From the cell containing the given text, extract its center point as (x, y) coordinate. 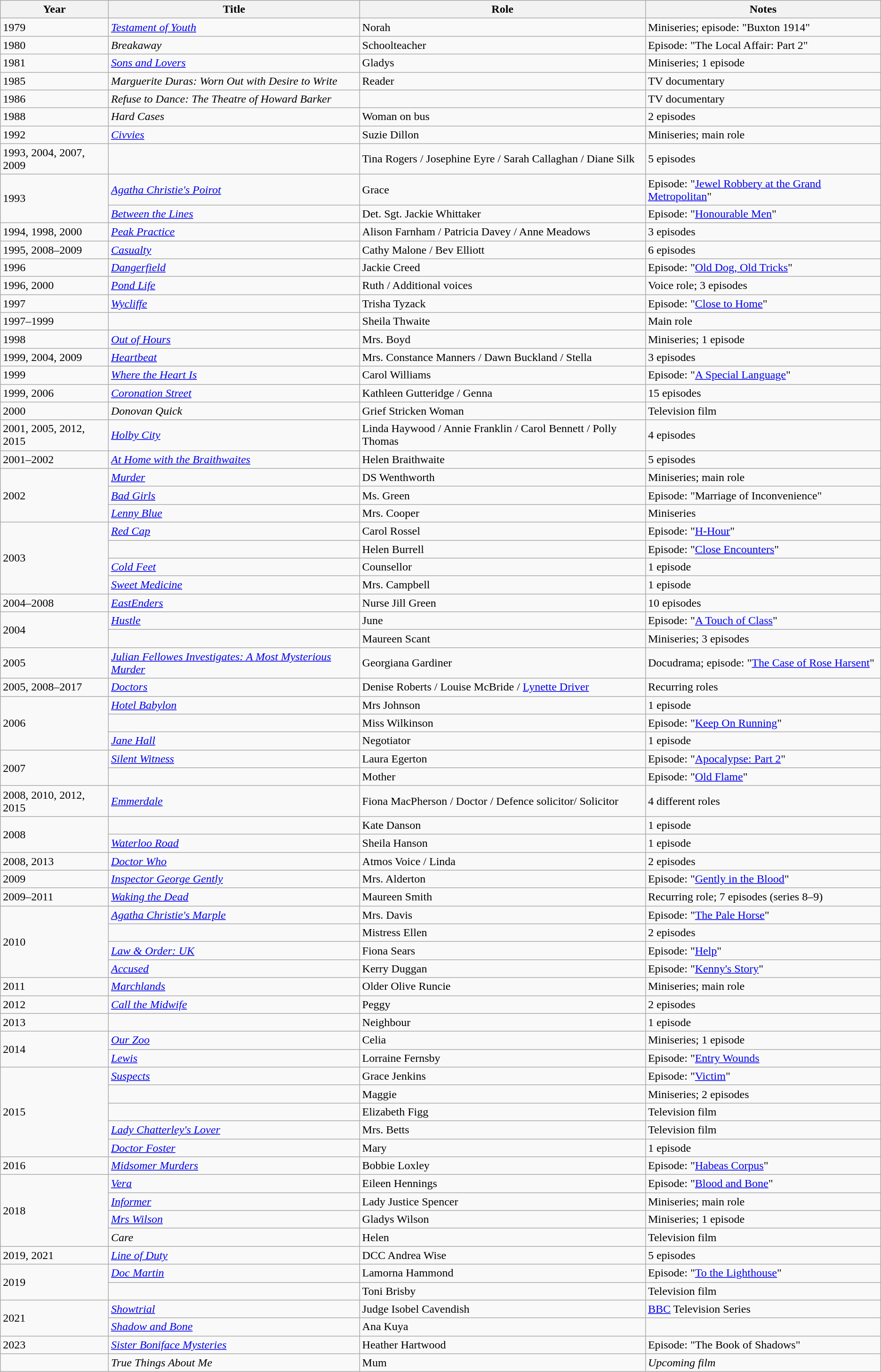
1999 (55, 375)
2009–2011 (55, 897)
Mrs. Betts (503, 1130)
2023 (55, 1345)
DS Wenthworth (503, 477)
2000 (55, 411)
1996, 2000 (55, 286)
Elizabeth Figg (503, 1112)
2001, 2005, 2012, 2015 (55, 435)
Hustle (234, 621)
True Things About Me (234, 1363)
Episode: "To the Lighthouse" (763, 1273)
1993, 2004, 2007, 2009 (55, 159)
Laura Egerton (503, 759)
Helen Burrell (503, 549)
Care (234, 1237)
2005, 2008–2017 (55, 687)
Sheila Hanson (503, 843)
2008, 2010, 2012, 2015 (55, 801)
Ana Kuya (503, 1327)
Maggie (503, 1094)
1981 (55, 63)
Episode: "Gently in the Blood" (763, 879)
10 episodes (763, 603)
Georgiana Gardiner (503, 663)
1997 (55, 304)
Mrs. Campbell (503, 585)
Murder (234, 477)
Mrs Johnson (503, 705)
Kate Danson (503, 825)
Ms. Green (503, 495)
Inspector George Gently (234, 879)
2021 (55, 1318)
Mrs. Cooper (503, 513)
Lady Chatterley's Lover (234, 1130)
Peak Practice (234, 232)
Breakaway (234, 45)
Nurse Jill Green (503, 603)
Sheila Thwaite (503, 321)
1993 (55, 199)
1996 (55, 268)
Recurring role; 7 episodes (series 8–9) (763, 897)
Episode: "Close to Home" (763, 304)
Tina Rogers / Josephine Eyre / Sarah Callaghan / Diane Silk (503, 159)
Julian Fellowes Investigates: A Most Mysterious Murder (234, 663)
Red Cap (234, 531)
2001–2002 (55, 459)
Grace Jenkins (503, 1076)
Call the Midwife (234, 1004)
Atmos Voice / Linda (503, 861)
Episode: "The Local Affair: Part 2" (763, 45)
2010 (55, 942)
Episode: "Help" (763, 951)
Lady Justice Spencer (503, 1202)
2016 (55, 1166)
4 different roles (763, 801)
Ruth / Additional voices (503, 286)
Accused (234, 969)
Gladys Wilson (503, 1220)
Showtrial (234, 1309)
Episode: "The Book of Shadows" (763, 1345)
Mother (503, 777)
2005 (55, 663)
1998 (55, 339)
Pond Life (234, 286)
Doc Martin (234, 1273)
Mrs. Constance Manners / Dawn Buckland / Stella (503, 357)
Recurring roles (763, 687)
Lewis (234, 1058)
2004–2008 (55, 603)
Waterloo Road (234, 843)
1999, 2004, 2009 (55, 357)
Year (55, 9)
Denise Roberts / Louise McBride / Lynette Driver (503, 687)
Mum (503, 1363)
Woman on bus (503, 117)
Grief Stricken Woman (503, 411)
2013 (55, 1022)
Bobbie Loxley (503, 1166)
Norah (503, 27)
2019, 2021 (55, 1255)
Peggy (503, 1004)
Role (503, 9)
Between the Lines (234, 214)
1992 (55, 135)
Episode: "Kenny's Story" (763, 969)
Maureen Scant (503, 639)
2009 (55, 879)
Civvies (234, 135)
Neighbour (503, 1022)
2011 (55, 987)
Hotel Babylon (234, 705)
Fiona MacPherson / Doctor / Defence solicitor/ Solicitor (503, 801)
Miniseries; 2 episodes (763, 1094)
Hard Cases (234, 117)
1980 (55, 45)
Vera (234, 1184)
Mary (503, 1148)
Doctor Foster (234, 1148)
15 episodes (763, 393)
Sweet Medicine (234, 585)
Schoolteacher (503, 45)
Grace (503, 189)
Agatha Christie's Poirot (234, 189)
2012 (55, 1004)
Episode: "Victim" (763, 1076)
Episode: "Habeas Corpus" (763, 1166)
Dangerfield (234, 268)
Mistress Ellen (503, 933)
Sister Boniface Mysteries (234, 1345)
Carol Rossel (503, 531)
Refuse to Dance: The Theatre of Howard Barker (234, 99)
Negotiator (503, 741)
Holby City (234, 435)
Mrs Wilson (234, 1220)
Episode: "Apocalypse: Part 2" (763, 759)
Informer (234, 1202)
Episode: "A Special Language" (763, 375)
Main role (763, 321)
Episode: "Honourable Men" (763, 214)
Waking the Dead (234, 897)
Bad Girls (234, 495)
Fiona Sears (503, 951)
Out of Hours (234, 339)
2015 (55, 1112)
Episode: "Old Dog, Old Tricks" (763, 268)
Episode: "A Touch of Class" (763, 621)
2019 (55, 1282)
Voice role; 3 episodes (763, 286)
Lorraine Fernsby (503, 1058)
Linda Haywood / Annie Franklin / Carol Bennett / Polly Thomas (503, 435)
BBC Television Series (763, 1309)
Mrs. Davis (503, 915)
1995, 2008–2009 (55, 250)
Celia (503, 1040)
Miniseries; episode: "Buxton 1914" (763, 27)
1988 (55, 117)
2008 (55, 834)
Reader (503, 81)
Mrs. Alderton (503, 879)
1999, 2006 (55, 393)
Suspects (234, 1076)
2007 (55, 768)
Doctor Who (234, 861)
Miss Wilkinson (503, 723)
Jackie Creed (503, 268)
Carol Williams (503, 375)
Miniseries (763, 513)
1986 (55, 99)
Eileen Hennings (503, 1184)
4 episodes (763, 435)
Docudrama; episode: "The Case of Rose Harsent" (763, 663)
Episode: "Close Encounters" (763, 549)
DCC Andrea Wise (503, 1255)
Sons and Lovers (234, 63)
Jane Hall (234, 741)
Helen (503, 1237)
Episode: "The Pale Horse" (763, 915)
Miniseries; 3 episodes (763, 639)
Marguerite Duras: Worn Out with Desire to Write (234, 81)
Testament of Youth (234, 27)
Episode: "H-Hour" (763, 531)
Det. Sgt. Jackie Whittaker (503, 214)
2008, 2013 (55, 861)
Cathy Malone / Bev Elliott (503, 250)
2006 (55, 723)
1997–1999 (55, 321)
Judge Isobel Cavendish (503, 1309)
Older Olive Runcie (503, 987)
Notes (763, 9)
2018 (55, 1211)
Episode: "Entry Wounds (763, 1058)
Episode: "Keep On Running" (763, 723)
Law & Order: UK (234, 951)
Kerry Duggan (503, 969)
Heather Hartwood (503, 1345)
Shadow and Bone (234, 1327)
Title (234, 9)
Casualty (234, 250)
6 episodes (763, 250)
Lenny Blue (234, 513)
Episode: "Marriage of Inconvenience" (763, 495)
Gladys (503, 63)
Marchlands (234, 987)
Upcoming film (763, 1363)
Coronation Street (234, 393)
June (503, 621)
1994, 1998, 2000 (55, 232)
Episode: "Old Flame" (763, 777)
Mrs. Boyd (503, 339)
1979 (55, 27)
Episode: "Blood and Bone" (763, 1184)
Midsomer Murders (234, 1166)
Counsellor (503, 567)
Heartbeat (234, 357)
Alison Farnham / Patricia Davey / Anne Meadows (503, 232)
2002 (55, 495)
2003 (55, 558)
Donovan Quick (234, 411)
2014 (55, 1049)
Agatha Christie's Marple (234, 915)
Doctors (234, 687)
Cold Feet (234, 567)
Emmerdale (234, 801)
Trisha Tyzack (503, 304)
Suzie Dillon (503, 135)
Wycliffe (234, 304)
Toni Brisby (503, 1291)
Our Zoo (234, 1040)
1985 (55, 81)
Maureen Smith (503, 897)
Silent Witness (234, 759)
Line of Duty (234, 1255)
At Home with the Braithwaites (234, 459)
2004 (55, 630)
Lamorna Hammond (503, 1273)
Episode: "Jewel Robbery at the Grand Metropolitan" (763, 189)
EastEnders (234, 603)
Kathleen Gutteridge / Genna (503, 393)
Where the Heart Is (234, 375)
Helen Braithwaite (503, 459)
